Search for the cell housing the specified text and yield its [x, y] center coordinate. 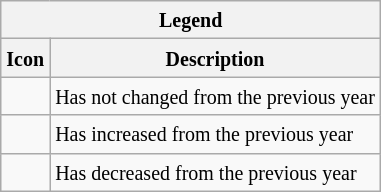
Has decreased from the previous year [216, 172]
Legend [191, 20]
Has increased from the previous year [216, 134]
Description [216, 58]
Icon [26, 58]
Has not changed from the previous year [216, 96]
